Extract the [X, Y] coordinate from the center of the cell holding the provided text.  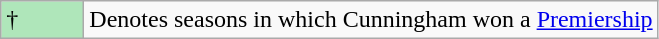
Denotes seasons in which Cunningham won a Premiership [371, 20]
† [42, 20]
